Identify which cell holds the provided text, then report its (X, Y) central coordinate. 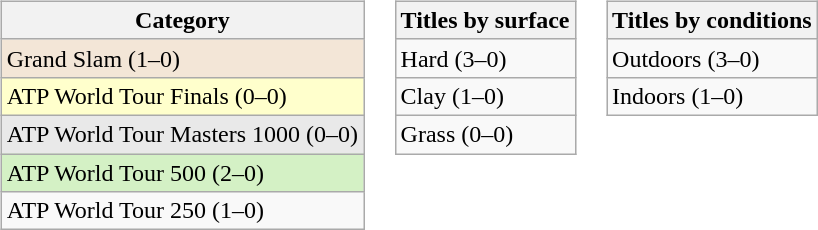
Indoors (1–0) (712, 96)
Titles by surface (485, 20)
Clay (1–0) (485, 96)
Outdoors (3–0) (712, 58)
Grass (0–0) (485, 134)
ATP World Tour Finals (0–0) (182, 96)
Category (182, 20)
Grand Slam (1–0) (182, 58)
ATP World Tour 250 (1–0) (182, 211)
Titles by conditions (712, 20)
Hard (3–0) (485, 58)
ATP World Tour 500 (2–0) (182, 173)
ATP World Tour Masters 1000 (0–0) (182, 134)
